Scan for the cell matching the given text and deliver its (x, y) coordinate at center. 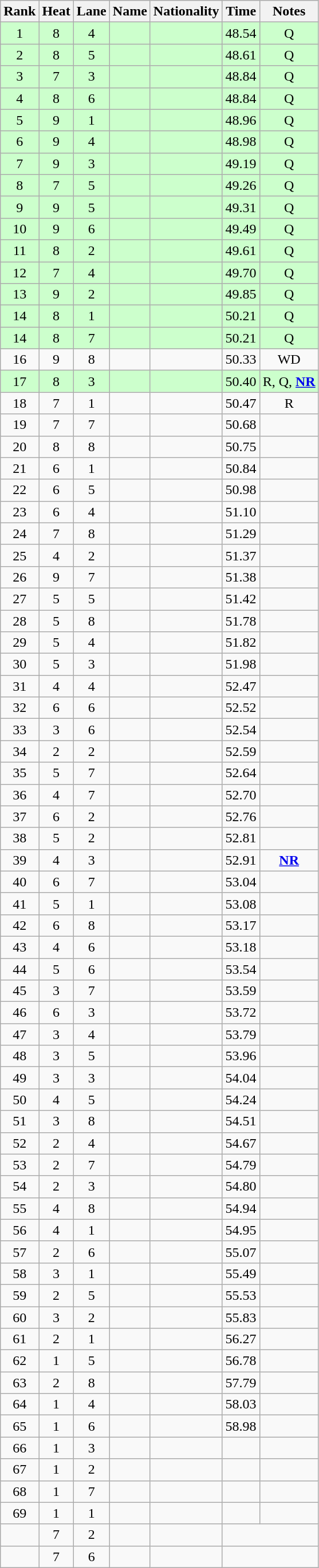
52.52 (241, 708)
24 (19, 534)
55.07 (241, 1252)
60 (19, 1317)
53 (19, 1165)
49.61 (241, 250)
43 (19, 947)
57 (19, 1252)
51.98 (241, 664)
52.76 (241, 817)
55.83 (241, 1317)
33 (19, 730)
68 (19, 1491)
49.70 (241, 273)
34 (19, 751)
51.29 (241, 534)
53.04 (241, 882)
52.81 (241, 838)
66 (19, 1448)
53.79 (241, 1034)
19 (19, 425)
Heat (56, 11)
61 (19, 1339)
21 (19, 468)
51.37 (241, 555)
12 (19, 273)
59 (19, 1295)
Time (241, 11)
22 (19, 490)
67 (19, 1470)
49.49 (241, 229)
35 (19, 773)
39 (19, 860)
52.91 (241, 860)
NR (289, 860)
50.40 (241, 381)
20 (19, 447)
16 (19, 360)
31 (19, 686)
54.79 (241, 1165)
49.26 (241, 185)
47 (19, 1034)
54.94 (241, 1208)
50.98 (241, 490)
53.18 (241, 947)
Rank (19, 11)
50.75 (241, 447)
13 (19, 295)
41 (19, 904)
Name (129, 11)
56.27 (241, 1339)
51.78 (241, 620)
29 (19, 643)
50 (19, 1100)
51.38 (241, 577)
46 (19, 1013)
57.79 (241, 1383)
Nationality (186, 11)
10 (19, 229)
54.51 (241, 1121)
55.49 (241, 1273)
55 (19, 1208)
51.10 (241, 512)
49 (19, 1078)
36 (19, 795)
56 (19, 1230)
54.24 (241, 1100)
WD (289, 360)
52.64 (241, 773)
53.54 (241, 969)
R, Q, NR (289, 381)
53.72 (241, 1013)
58.03 (241, 1404)
54.67 (241, 1143)
52.54 (241, 730)
23 (19, 512)
51.42 (241, 599)
48.96 (241, 120)
52 (19, 1143)
54.80 (241, 1187)
45 (19, 991)
50.47 (241, 403)
51 (19, 1121)
25 (19, 555)
38 (19, 838)
53.59 (241, 991)
48 (19, 1056)
42 (19, 925)
44 (19, 969)
54.95 (241, 1230)
50.33 (241, 360)
48.61 (241, 55)
64 (19, 1404)
18 (19, 403)
Notes (289, 11)
28 (19, 620)
32 (19, 708)
51.82 (241, 643)
11 (19, 250)
48.54 (241, 33)
56.78 (241, 1361)
65 (19, 1426)
27 (19, 599)
50.68 (241, 425)
53.17 (241, 925)
40 (19, 882)
52.47 (241, 686)
62 (19, 1361)
52.70 (241, 795)
55.53 (241, 1295)
49.31 (241, 207)
48.98 (241, 142)
49.85 (241, 295)
58.98 (241, 1426)
30 (19, 664)
50.84 (241, 468)
58 (19, 1273)
26 (19, 577)
17 (19, 381)
54 (19, 1187)
69 (19, 1513)
52.59 (241, 751)
53.96 (241, 1056)
37 (19, 817)
49.19 (241, 164)
53.08 (241, 904)
Lane (92, 11)
54.04 (241, 1078)
63 (19, 1383)
R (289, 403)
